Locate the cell with the specified text and output its (X, Y) center coordinate. 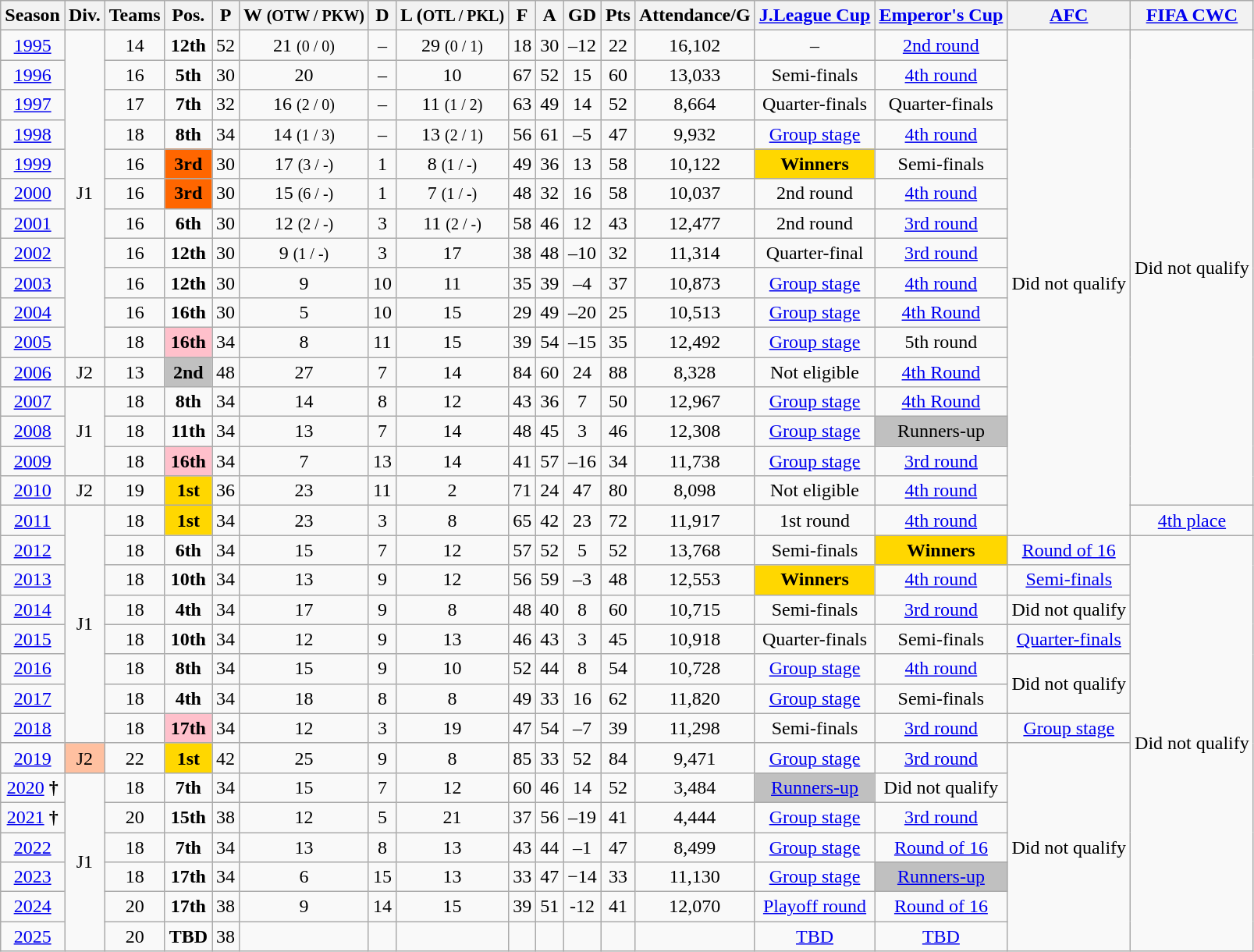
12,308 (694, 432)
–16 (582, 461)
–4 (582, 282)
P (226, 16)
11 (1 / 2) (452, 105)
29 (0 / 1) (452, 45)
2013 (33, 580)
-12 (582, 907)
2 (452, 491)
11,820 (694, 698)
27 (304, 372)
15th (188, 817)
–15 (582, 342)
3,484 (694, 787)
8,098 (694, 491)
2nd (188, 372)
4th place (1192, 520)
11,298 (694, 728)
2006 (33, 372)
Quarter-final (815, 253)
10,728 (694, 669)
11,917 (694, 520)
8,664 (694, 105)
71 (523, 491)
1999 (33, 164)
11th (188, 432)
14 (1 / 3) (304, 134)
4,444 (694, 817)
Div. (84, 16)
2010 (33, 491)
J.League Cup (815, 16)
2017 (33, 698)
11,738 (694, 461)
2012 (33, 550)
8,499 (694, 847)
–19 (582, 817)
–1 (582, 847)
16,102 (694, 45)
5th (188, 75)
–7 (582, 728)
Playoff round (815, 907)
13,033 (694, 75)
2002 (33, 253)
7 (1 / -) (452, 194)
10,715 (694, 609)
29 (523, 312)
2011 (33, 520)
2021 † (33, 817)
11 (2 / -) (452, 223)
8 (1 / -) (452, 164)
11,130 (694, 877)
Pts (618, 16)
16 (2 / 0) (304, 105)
10,037 (694, 194)
62 (618, 698)
1996 (33, 75)
80 (618, 491)
72 (618, 520)
17 (3 / -) (304, 164)
GD (582, 16)
2001 (33, 223)
L (OTL / PKL) (452, 16)
D (382, 16)
10,513 (694, 312)
W (OTW / PKW) (304, 16)
Emperor's Cup (941, 16)
–5 (582, 134)
A (549, 16)
9,932 (694, 134)
5th round (941, 342)
50 (618, 402)
2019 (33, 758)
2016 (33, 669)
−14 (582, 877)
12,477 (694, 223)
8,328 (694, 372)
Attendance/G (694, 16)
2008 (33, 432)
2024 (33, 907)
12,967 (694, 402)
–12 (582, 45)
67 (523, 75)
F (523, 16)
–10 (582, 253)
2004 (33, 312)
15 (6 / -) (304, 194)
–3 (582, 580)
85 (523, 758)
2022 (33, 847)
2015 (33, 639)
–20 (582, 312)
10,873 (694, 282)
2018 (33, 728)
10,122 (694, 164)
61 (549, 134)
12,553 (694, 580)
21 (452, 817)
Teams (134, 16)
51 (549, 907)
12,492 (694, 342)
13,768 (694, 550)
13 (2 / 1) (452, 134)
10,918 (694, 639)
59 (549, 580)
11,314 (694, 253)
1995 (33, 45)
6 (304, 877)
2009 (33, 461)
2014 (33, 609)
1998 (33, 134)
40 (549, 609)
2000 (33, 194)
9,471 (694, 758)
12 (2 / -) (304, 223)
2005 (33, 342)
88 (618, 372)
2023 (33, 877)
12,070 (694, 907)
2020 † (33, 787)
21 (0 / 0) (304, 45)
65 (523, 520)
Pos. (188, 16)
2025 (33, 936)
1st round (815, 520)
Season (33, 16)
2003 (33, 282)
63 (523, 105)
2007 (33, 402)
1997 (33, 105)
AFC (1069, 16)
9 (1 / -) (304, 253)
FIFA CWC (1192, 16)
